Pinpoint the cell where the given text exists, returning its [X, Y] midpoint coordinate. 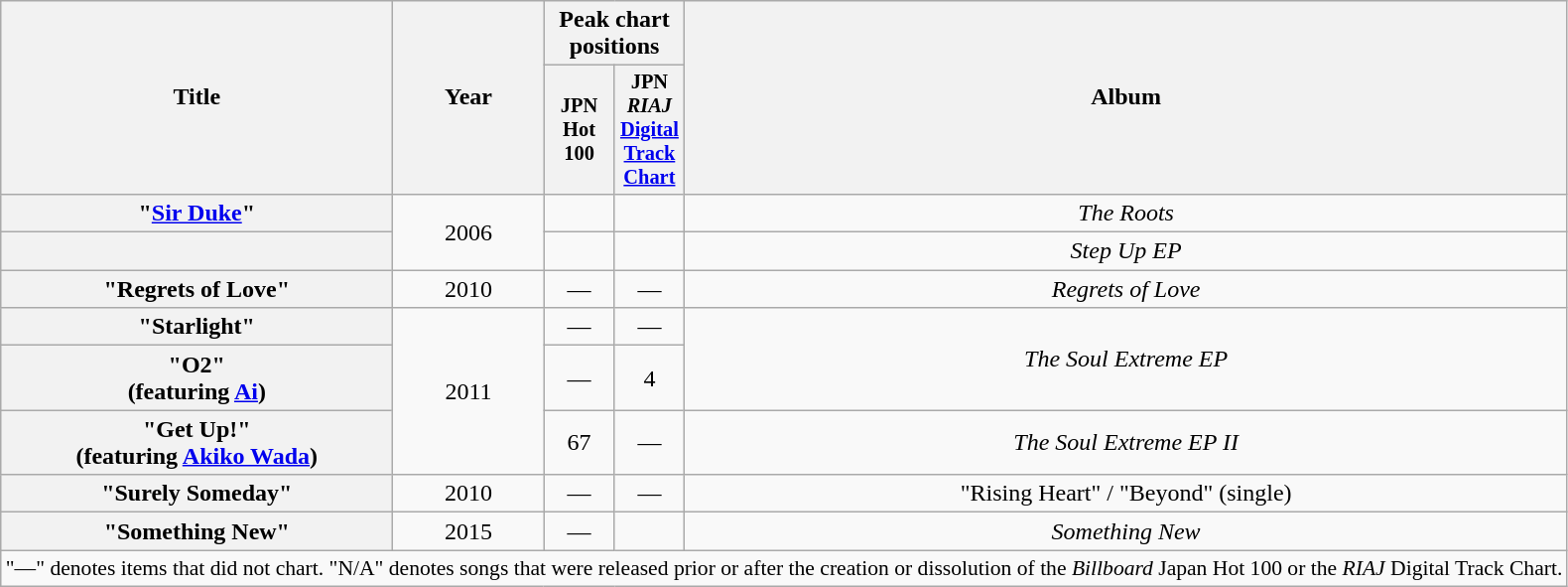
"O2"(featuring Ai) [196, 377]
Year [468, 97]
"Something New" [196, 531]
JPN RIAJDigitalTrackChart [649, 130]
Regrets of Love [1126, 289]
Step Up EP [1126, 251]
"Starlight" [196, 327]
"Surely Someday" [196, 494]
"Regrets of Love" [196, 289]
"Get Up!"(featuring Akiko Wada) [196, 443]
The Soul Extreme EP [1126, 360]
JPN Hot 100 [580, 130]
The Roots [1126, 213]
Title [196, 97]
2006 [468, 231]
2011 [468, 391]
2015 [468, 531]
Something New [1126, 531]
The Soul Extreme EP II [1126, 443]
"Rising Heart" / "Beyond" (single) [1126, 494]
67 [580, 443]
4 [649, 377]
Peak chart positions [614, 34]
Album [1126, 97]
"Sir Duke" [196, 213]
